Return [X, Y] of the center of cell containing provided text 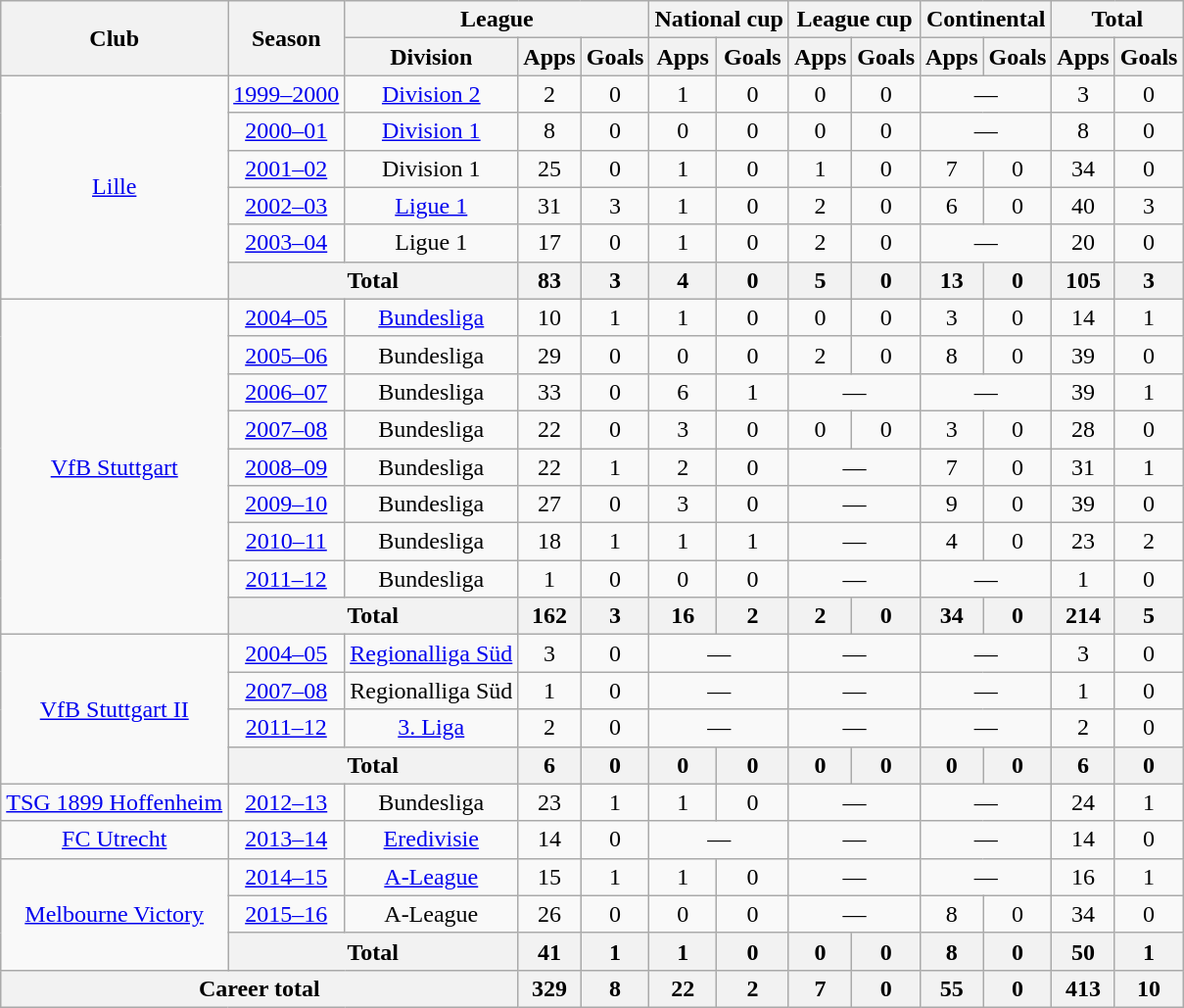
Club [115, 38]
2009–10 [286, 504]
13 [952, 280]
2013–14 [286, 840]
Eredivisie [431, 840]
40 [1083, 206]
1999–2000 [286, 94]
National cup [719, 20]
413 [1083, 988]
2014–15 [286, 877]
2008–09 [286, 467]
2006–07 [286, 392]
15 [549, 877]
Melbourne Victory [115, 914]
41 [549, 951]
55 [952, 988]
9 [952, 504]
26 [549, 914]
League [497, 20]
24 [1083, 802]
3. Liga [431, 728]
TSG 1899 Hoffenheim [115, 802]
29 [549, 355]
2015–16 [286, 914]
League cup [854, 20]
2000–01 [286, 131]
25 [549, 168]
Season [286, 38]
2002–03 [286, 206]
20 [1083, 243]
162 [549, 616]
33 [549, 392]
Continental [986, 20]
105 [1083, 280]
2001–02 [286, 168]
18 [549, 542]
50 [1083, 951]
329 [549, 988]
FC Utrecht [115, 840]
Lille [115, 187]
28 [1083, 429]
83 [549, 280]
214 [1083, 616]
2003–04 [286, 243]
2010–11 [286, 542]
Career total [260, 988]
Division [431, 57]
17 [549, 243]
27 [549, 504]
VfB Stuttgart [115, 466]
Division 2 [431, 94]
2012–13 [286, 802]
VfB Stuttgart II [115, 709]
2005–06 [286, 355]
